Identify which cell holds the provided text, then report its [X, Y] central coordinate. 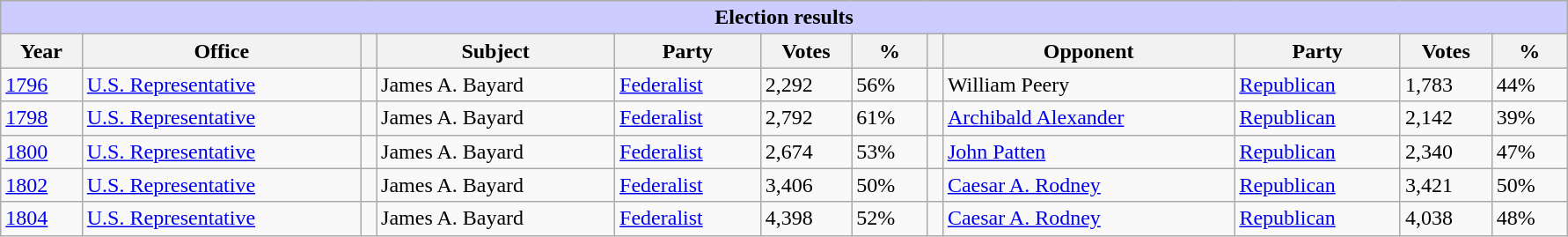
1804 [42, 218]
2,292 [806, 85]
Opponent [1088, 51]
53% [890, 152]
3,406 [806, 185]
Office [222, 51]
1800 [42, 152]
52% [890, 218]
William Peery [1088, 85]
1796 [42, 85]
4,038 [1446, 218]
44% [1529, 85]
1798 [42, 118]
4,398 [806, 218]
Subject [496, 51]
John Patten [1088, 152]
1,783 [1446, 85]
56% [890, 85]
3,421 [1446, 185]
1802 [42, 185]
48% [1529, 218]
Archibald Alexander [1088, 118]
39% [1529, 118]
47% [1529, 152]
Election results [785, 18]
61% [890, 118]
2,142 [1446, 118]
2,340 [1446, 152]
2,674 [806, 152]
2,792 [806, 118]
Year [42, 51]
